Output the (x, y) coordinate of the center of the cell containing the given text.  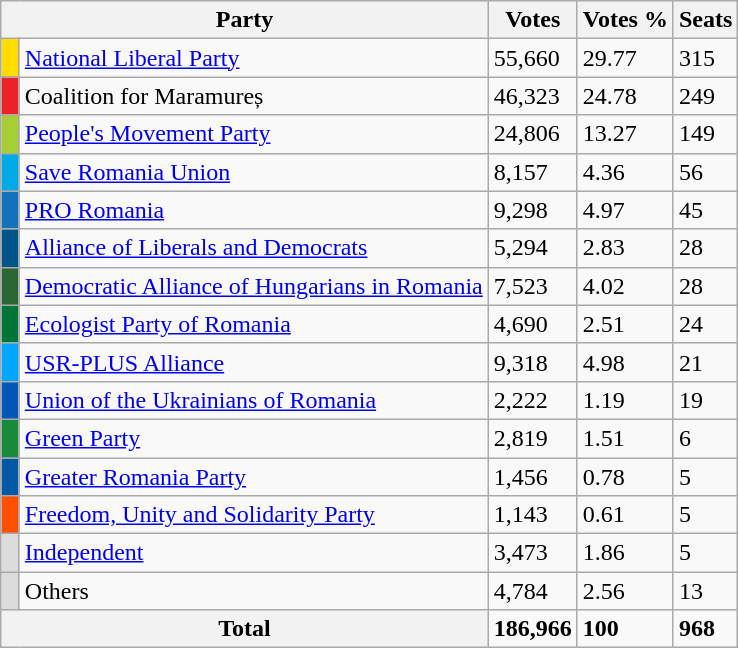
4.02 (625, 286)
56 (705, 172)
Save Romania Union (254, 172)
Greater Romania Party (254, 477)
Seats (705, 20)
46,323 (532, 96)
2.56 (625, 591)
Independent (254, 553)
2.83 (625, 248)
1.19 (625, 400)
Votes % (625, 20)
1.86 (625, 553)
4,784 (532, 591)
2,819 (532, 438)
Total (244, 629)
29.77 (625, 58)
7,523 (532, 286)
Coalition for Maramureș (254, 96)
186,966 (532, 629)
4.36 (625, 172)
315 (705, 58)
3,473 (532, 553)
2,222 (532, 400)
Green Party (254, 438)
Freedom, Unity and Solidarity Party (254, 515)
968 (705, 629)
24 (705, 324)
24.78 (625, 96)
Alliance of Liberals and Democrats (254, 248)
USR-PLUS Alliance (254, 362)
21 (705, 362)
National Liberal Party (254, 58)
Votes (532, 20)
0.61 (625, 515)
0.78 (625, 477)
Others (254, 591)
149 (705, 134)
People's Movement Party (254, 134)
6 (705, 438)
100 (625, 629)
45 (705, 210)
Party (244, 20)
1,456 (532, 477)
24,806 (532, 134)
19 (705, 400)
4.97 (625, 210)
5,294 (532, 248)
2.51 (625, 324)
4,690 (532, 324)
13.27 (625, 134)
Union of the Ukrainians of Romania (254, 400)
9,298 (532, 210)
1.51 (625, 438)
Democratic Alliance of Hungarians in Romania (254, 286)
PRO Romania (254, 210)
Ecologist Party of Romania (254, 324)
8,157 (532, 172)
55,660 (532, 58)
1,143 (532, 515)
9,318 (532, 362)
249 (705, 96)
13 (705, 591)
4.98 (625, 362)
